Detect which cell encompasses the target text, then output its [x, y] center coordinate. 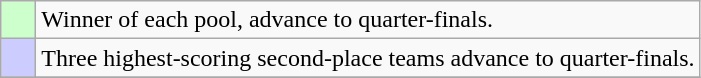
Three highest-scoring second-place teams advance to quarter-finals. [368, 58]
Winner of each pool, advance to quarter-finals. [368, 20]
